Return (x, y) of the center of cell containing provided text 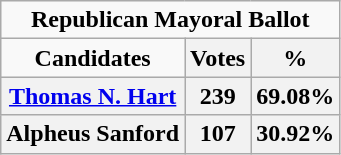
Candidates (93, 58)
% (296, 58)
Thomas N. Hart (93, 96)
107 (218, 134)
Republican Mayoral Ballot (170, 20)
239 (218, 96)
69.08% (296, 96)
30.92% (296, 134)
Alpheus Sanford (93, 134)
Votes (218, 58)
